Capture the cell that displays the provided text and extract its (x, y) central coordinate. 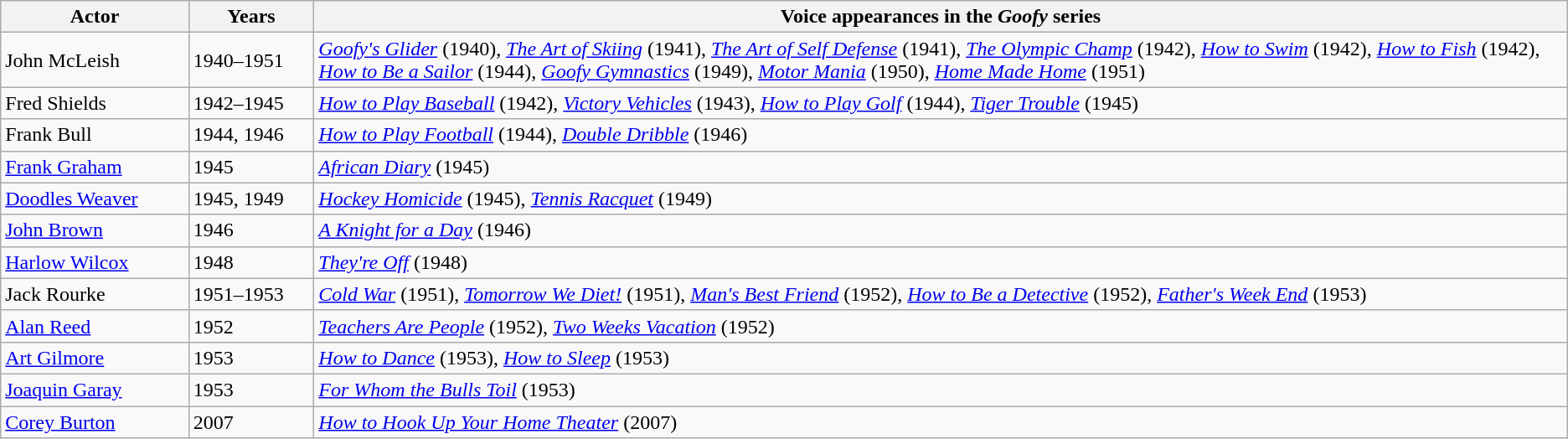
1942–1945 (251, 103)
Years (251, 17)
How to Play Football (1944), Double Dribble (1946) (941, 135)
Alan Reed (95, 326)
Fred Shields (95, 103)
1944, 1946 (251, 135)
1946 (251, 230)
Cold War (1951), Tomorrow We Diet! (1951), Man's Best Friend (1952), How to Be a Detective (1952), Father's Week End (1953) (941, 294)
1945 (251, 167)
1945, 1949 (251, 199)
They're Off (1948) (941, 262)
A Knight for a Day (1946) (941, 230)
How to Hook Up Your Home Theater (2007) (941, 421)
John McLeish (95, 60)
Joaquin Garay (95, 390)
Jack Rourke (95, 294)
1951–1953 (251, 294)
Frank Bull (95, 135)
Teachers Are People (1952), Two Weeks Vacation (1952) (941, 326)
Corey Burton (95, 421)
1948 (251, 262)
African Diary (1945) (941, 167)
1940–1951 (251, 60)
How to Dance (1953), How to Sleep (1953) (941, 358)
Frank Graham (95, 167)
Harlow Wilcox (95, 262)
Hockey Homicide (1945), Tennis Racquet (1949) (941, 199)
1952 (251, 326)
Art Gilmore (95, 358)
Doodles Weaver (95, 199)
2007 (251, 421)
Actor (95, 17)
Voice appearances in the Goofy series (941, 17)
How to Play Baseball (1942), Victory Vehicles (1943), How to Play Golf (1944), Tiger Trouble (1945) (941, 103)
John Brown (95, 230)
For Whom the Bulls Toil (1953) (941, 390)
